Determine the (x, y) coordinate at the center of the cell enclosing the given text.  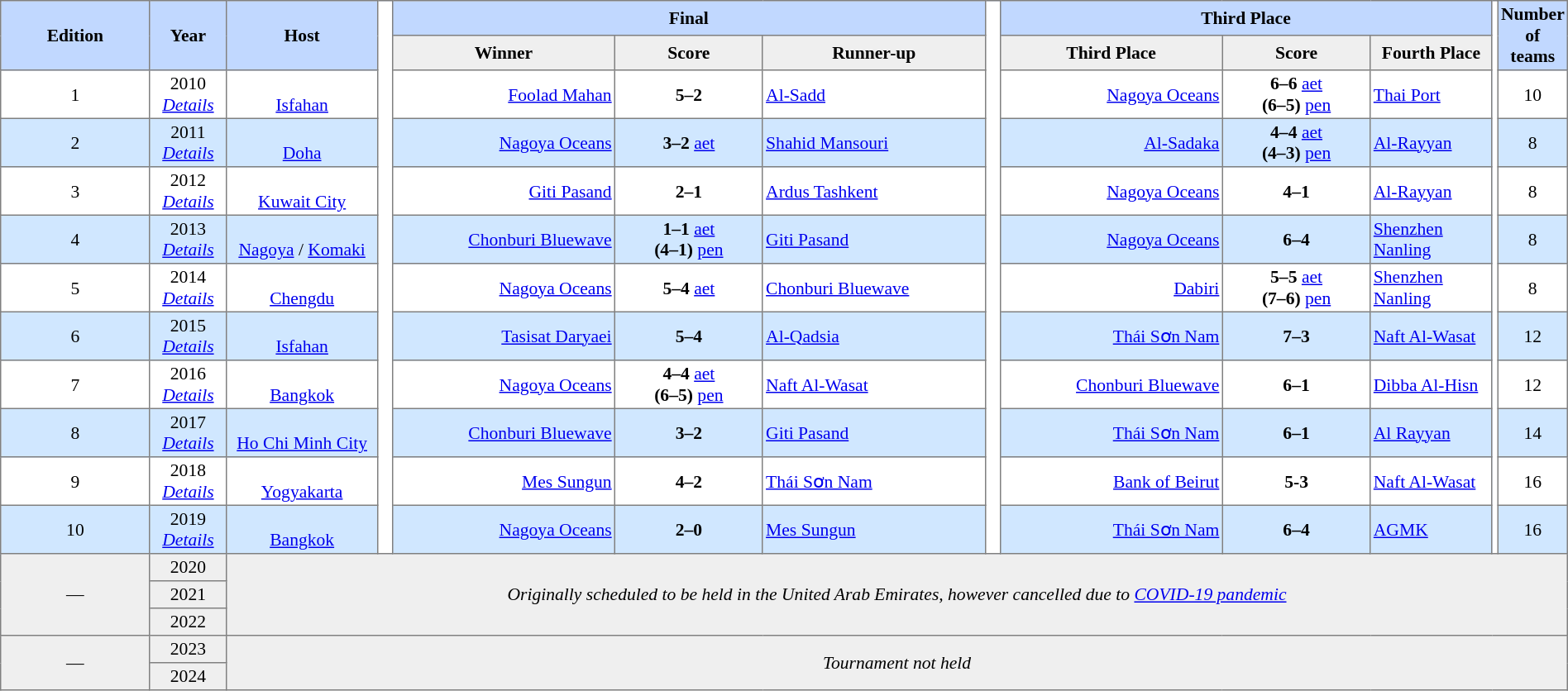
Tournament not held (896, 663)
1 (75, 94)
6–6 aet(6–5) pen (1297, 94)
2020 (189, 567)
2–1 (688, 191)
Bank of Beirut (1111, 481)
Chengdu (303, 288)
5–4 (688, 336)
2019Details (189, 529)
5–4 aet (688, 288)
2011 Details (189, 142)
2015Details (189, 336)
Host (303, 36)
5 (75, 288)
14 (1532, 432)
2 (75, 142)
Tasisat Daryaei (504, 336)
Yogyakarta (303, 481)
Ho Chi Minh City (303, 432)
2010 Details (189, 94)
2024 (189, 676)
Kuwait City (303, 191)
2021 (189, 595)
Al-Sadaka (1111, 142)
Shahid Mansouri (873, 142)
Doha (303, 142)
2018Details (189, 481)
3 (75, 191)
Al-Qadsia (873, 336)
2016Details (189, 384)
AGMK (1431, 529)
Al Rayyan (1431, 432)
4–2 (688, 481)
2–0 (688, 529)
Foolad Mahan (504, 94)
Thai Port (1431, 94)
Dibba Al-Hisn (1431, 384)
4–4 aet (6–5) pen (688, 384)
Final (690, 18)
5–5 aet (7–6) pen (1297, 288)
Year (189, 36)
2012Details (189, 191)
4 (75, 239)
Nagoya / Komaki (303, 239)
2023 (189, 650)
Fourth Place (1431, 53)
Originally scheduled to be held in the United Arab Emirates, however cancelled due to COVID-19 pandemic (896, 595)
2017Details (189, 432)
4–4 aet (4–3) pen (1297, 142)
5–2 (688, 94)
2014Details (189, 288)
Runner-up (873, 53)
3–2 aet (688, 142)
7–3 (1297, 336)
2013Details (189, 239)
7 (75, 384)
6 (75, 336)
9 (75, 481)
1–1 aet (4–1) pen (688, 239)
Al-Sadd (873, 94)
Edition (75, 36)
Winner (504, 53)
2022 (189, 622)
4–1 (1297, 191)
Ardus Tashkent (873, 191)
Dabiri (1111, 288)
Number of teams (1532, 36)
3–2 (688, 432)
5-3 (1297, 481)
